Determine the [X, Y] coordinate at the center of the cell enclosing the given text.  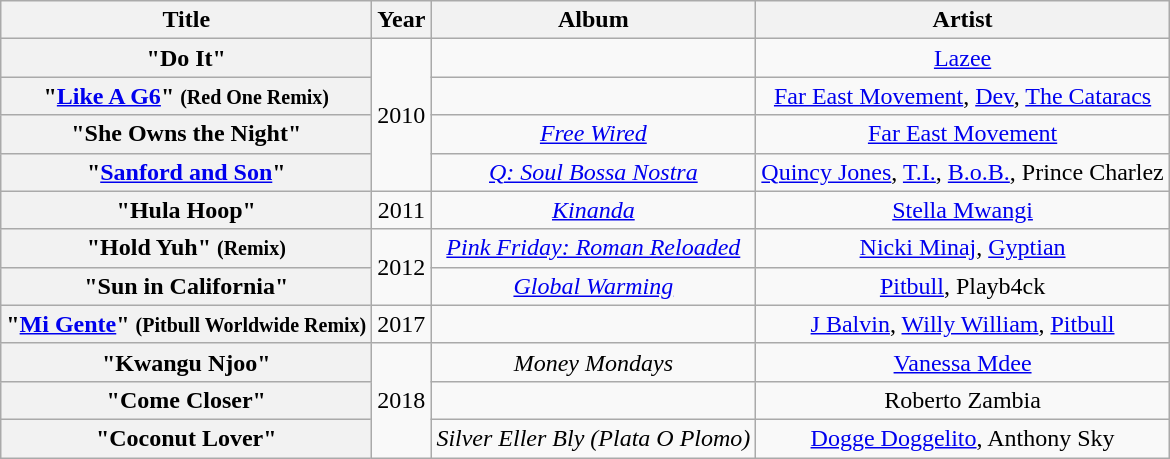
Vanessa Mdee [962, 362]
Global Warming [594, 286]
Free Wired [594, 134]
Far East Movement [962, 134]
"Sanford and Son" [186, 172]
Far East Movement, Dev, The Cataracs [962, 96]
J Balvin, Willy William, Pitbull [962, 324]
2012 [402, 267]
Nicki Minaj, Gyptian [962, 248]
Q: Soul Bossa Nostra [594, 172]
"Come Closer" [186, 400]
2010 [402, 115]
"Do It" [186, 58]
"Sun in California" [186, 286]
"Mi Gente" (Pitbull Worldwide Remix) [186, 324]
Pitbull, Playb4ck [962, 286]
"Coconut Lover" [186, 438]
"She Owns the Night" [186, 134]
2018 [402, 400]
Album [594, 20]
Year [402, 20]
Kinanda [594, 210]
Dogge Doggelito, Anthony Sky [962, 438]
"Like A G6" (Red One Remix) [186, 96]
Title [186, 20]
"Hold Yuh" (Remix) [186, 248]
Pink Friday: Roman Reloaded [594, 248]
"Hula Hoop" [186, 210]
Stella Mwangi [962, 210]
2017 [402, 324]
Lazee [962, 58]
2011 [402, 210]
Silver Eller Bly (Plata O Plomo) [594, 438]
"Kwangu Njoo" [186, 362]
Artist [962, 20]
Money Mondays [594, 362]
Quincy Jones, T.I., B.o.B., Prince Charlez [962, 172]
Roberto Zambia [962, 400]
